Determine the [x, y] coordinate at the center of the cell enclosing the given text.  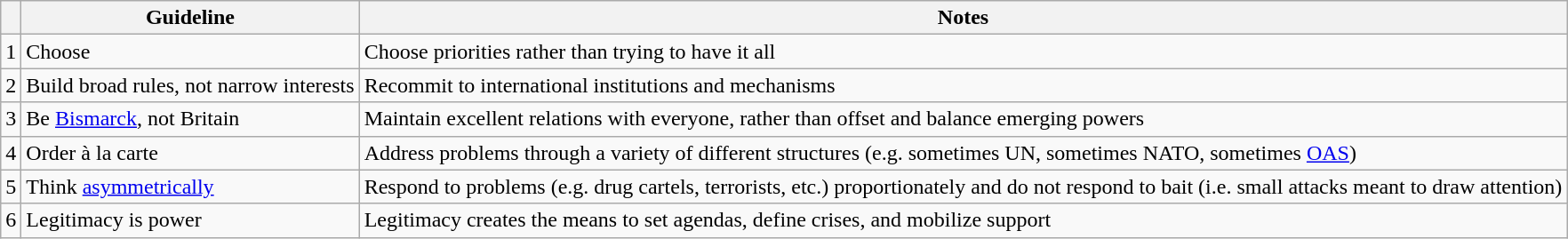
Address problems through a variety of different structures (e.g. sometimes UN, sometimes NATO, sometimes OAS) [964, 153]
1 [11, 52]
Build broad rules, not narrow interests [190, 85]
Maintain excellent relations with everyone, rather than offset and balance emerging powers [964, 119]
Choose priorities rather than trying to have it all [964, 52]
Choose [190, 52]
3 [11, 119]
Order à la carte [190, 153]
Recommit to international institutions and mechanisms [964, 85]
Notes [964, 18]
Guideline [190, 18]
Be Bismarck, not Britain [190, 119]
Think asymmetrically [190, 187]
Legitimacy is power [190, 220]
Legitimacy creates the means to set agendas, define crises, and mobilize support [964, 220]
5 [11, 187]
Respond to problems (e.g. drug cartels, terrorists, etc.) proportionately and do not respond to bait (i.e. small attacks meant to draw attention) [964, 187]
2 [11, 85]
6 [11, 220]
4 [11, 153]
